Determine the [x, y] coordinate at the center of the cell enclosing the given text.  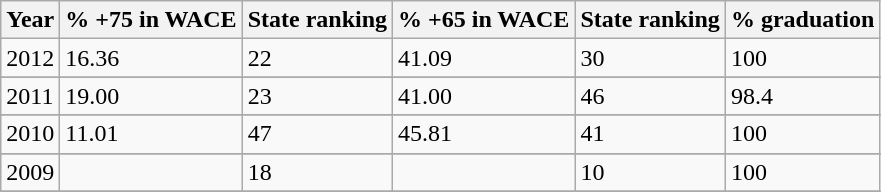
19.00 [151, 96]
41 [650, 134]
41.00 [484, 96]
47 [317, 134]
18 [317, 172]
% +65 in WACE [484, 20]
11.01 [151, 134]
2012 [30, 58]
2010 [30, 134]
2009 [30, 172]
98.4 [802, 96]
23 [317, 96]
30 [650, 58]
Year [30, 20]
45.81 [484, 134]
10 [650, 172]
46 [650, 96]
22 [317, 58]
16.36 [151, 58]
% +75 in WACE [151, 20]
41.09 [484, 58]
% graduation [802, 20]
2011 [30, 96]
